Output the (x, y) coordinate of the center of the cell containing the given text.  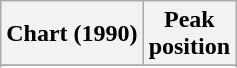
Peakposition (189, 34)
Chart (1990) (72, 34)
